Return [X, Y] of the center of cell containing provided text 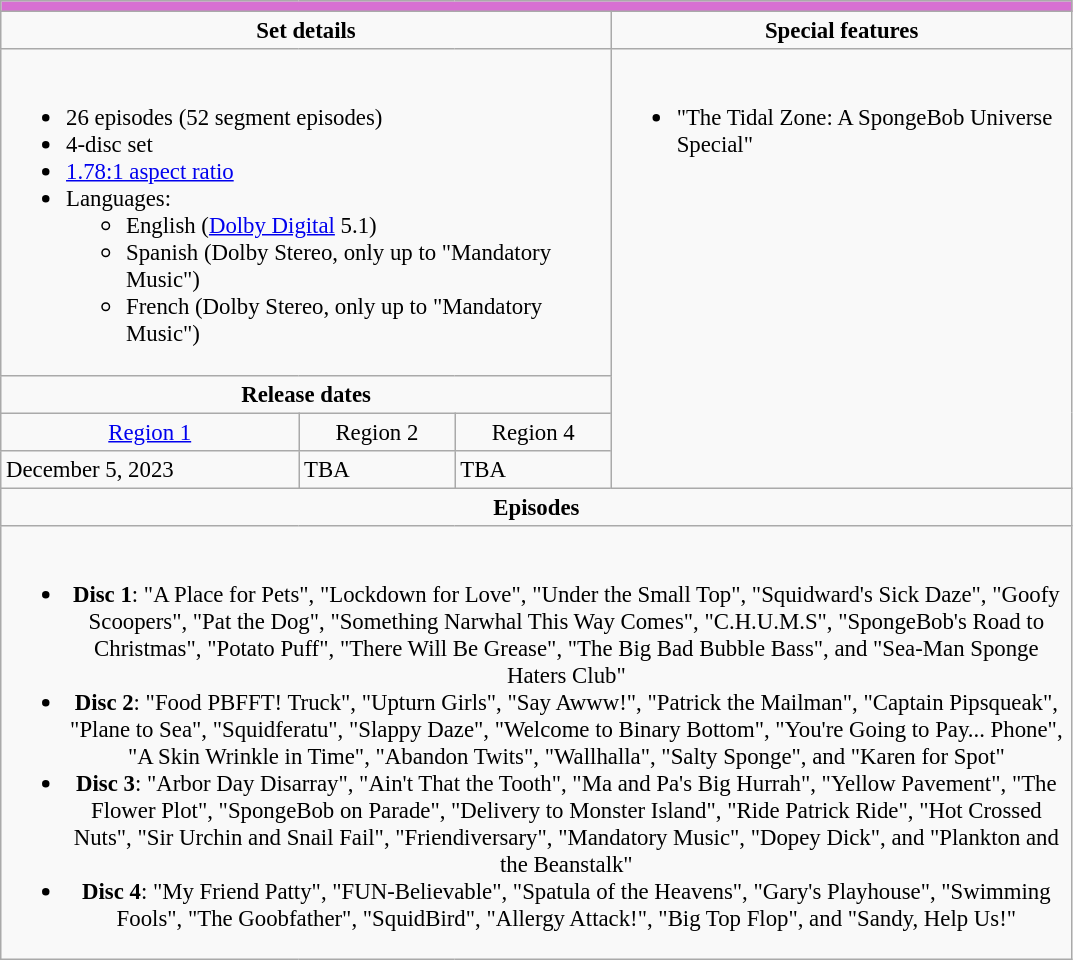
December 5, 2023 [150, 469]
Special features [842, 31]
Region 1 [150, 432]
Episodes [536, 507]
Release dates [306, 394]
"The Tidal Zone: A SpongeBob Universe Special" [842, 268]
Set details [306, 31]
Region 4 [533, 432]
Region 2 [377, 432]
